Identify which cell holds the provided text, then report its [x, y] central coordinate. 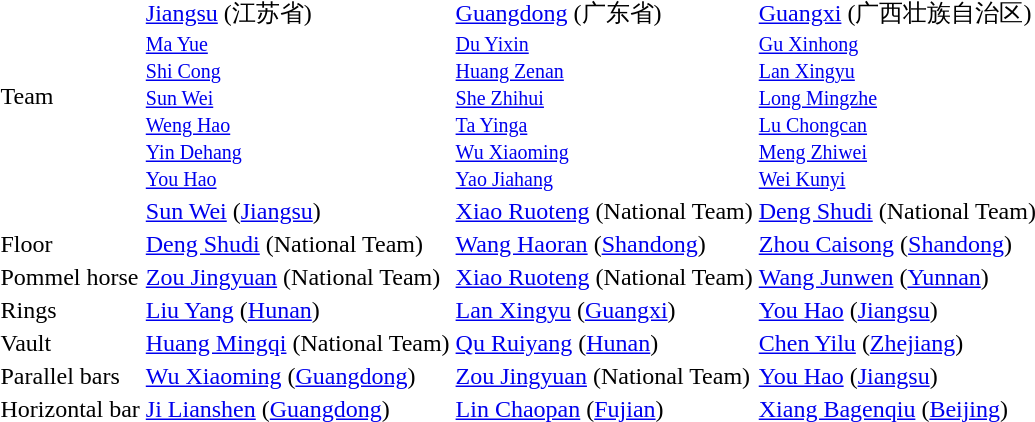
Deng Shudi (National Team) [298, 245]
Qu Ruiyang (Hunan) [604, 343]
Liu Yang (Hunan) [298, 311]
Lan Xingyu (Guangxi) [604, 311]
Wang Haoran (Shandong) [604, 245]
Wu Xiaoming (Guangdong) [298, 377]
Huang Mingqi (National Team) [298, 343]
Sun Wei (Jiangsu) [298, 211]
